Output the [X, Y] coordinate of the center of the cell containing the given text.  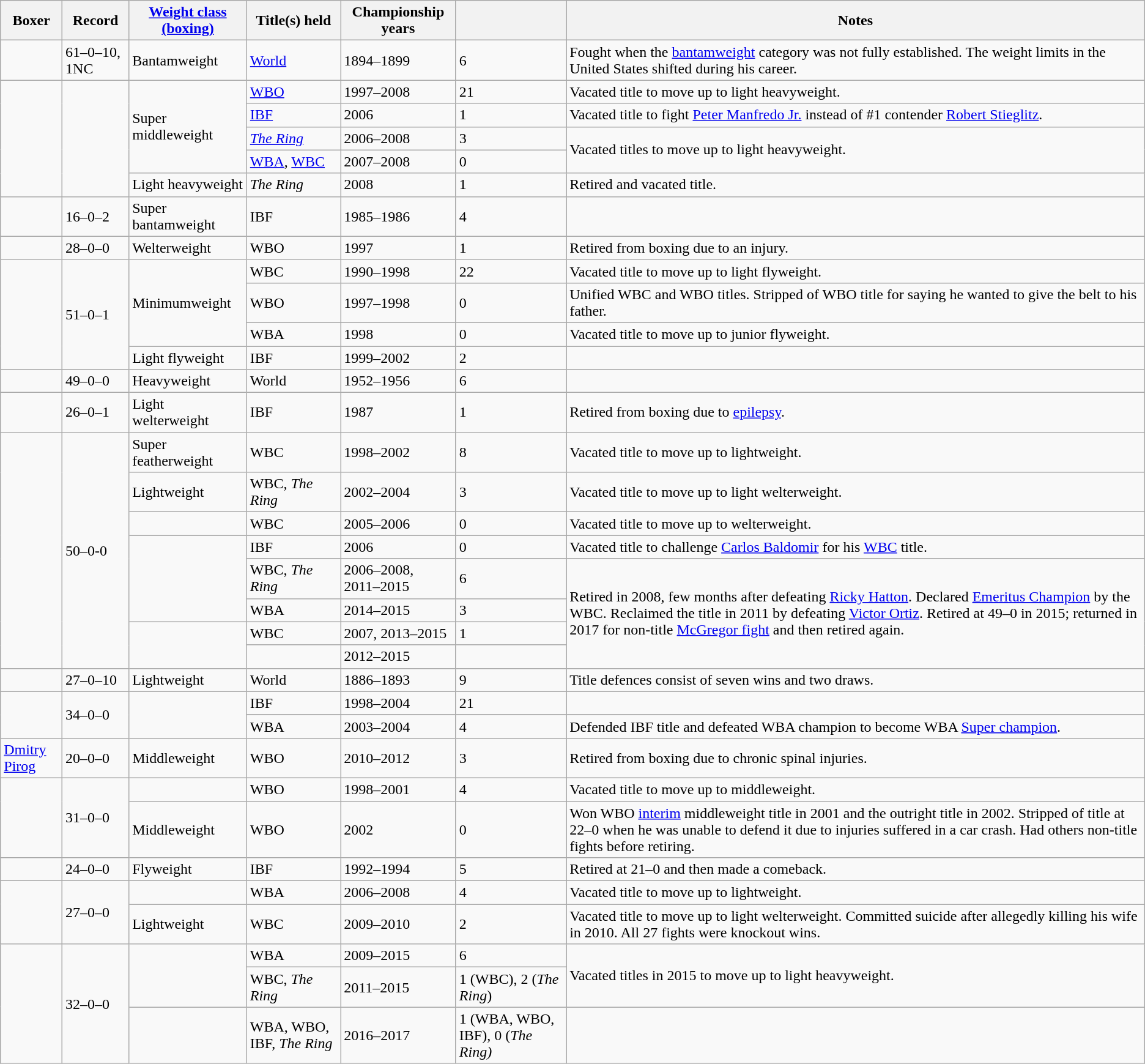
1997–1998 [399, 302]
2016–2017 [399, 1035]
Vacated title to move up to welterweight. [856, 524]
1998–2001 [399, 789]
Bantamweight [188, 60]
2011–2015 [399, 988]
Retired from boxing due to an injury. [856, 248]
Boxer [32, 21]
2007–2008 [399, 162]
Super bantamweight [188, 217]
2014–2015 [399, 610]
WBA, WBC [294, 162]
2006–2008, 2011–2015 [399, 579]
2008 [399, 185]
20–0–0 [95, 757]
Retired from boxing due to epilepsy. [856, 412]
Vacated title to move up to junior flyweight. [856, 334]
1985–1986 [399, 217]
Vacated titles to move up to light heavyweight. [856, 150]
Vacated titles in 2015 to move up to light heavyweight. [856, 975]
1 (WBC), 2 (The Ring) [511, 988]
Unified WBC and WBO titles. Stripped of WBO title for saying he wanted to give the belt to his father. [856, 302]
Retired and vacated title. [856, 185]
Light flyweight [188, 358]
Weight class (boxing) [188, 21]
2009–2015 [399, 956]
8 [511, 453]
Retired at 21–0 and then made a comeback. [856, 869]
Defended IBF title and defeated WBA champion to become WBA Super champion. [856, 726]
24–0–0 [95, 869]
Vacated title to fight Peter Manfredo Jr. instead of #1 contender Robert Stieglitz. [856, 115]
1998–2002 [399, 453]
Vacated title to move up to light flyweight. [856, 271]
26–0–1 [95, 412]
9 [511, 680]
Fought when the bantamweight category was not fully established. The weight limits in the United States shifted during his career. [856, 60]
Super middleweight [188, 127]
34–0–0 [95, 715]
Championship years [399, 21]
Record [95, 21]
1 (WBA, WBO, IBF), 0 (The Ring) [511, 1035]
1894–1899 [399, 60]
1952–1956 [399, 381]
1998 [399, 334]
Vacated title to move up to light welterweight. Committed suicide after allegedly killing his wife in 2010. All 27 fights were knockout wins. [856, 924]
Vacated title to move up to light welterweight. [856, 492]
2002–2004 [399, 492]
1990–1998 [399, 271]
51–0–1 [95, 314]
Vacated title to challenge Carlos Baldomir for his WBC title. [856, 547]
Title(s) held [294, 21]
27–0–10 [95, 680]
Light heavyweight [188, 185]
1987 [399, 412]
Heavyweight [188, 381]
Dmitry Pirog [32, 757]
22 [511, 271]
1992–1994 [399, 869]
1997 [399, 248]
1999–2002 [399, 358]
Retired from boxing due to chronic spinal injuries. [856, 757]
2010–2012 [399, 757]
1997–2008 [399, 92]
Light welterweight [188, 412]
Title defences consist of seven wins and two draws. [856, 680]
Flyweight [188, 869]
Super featherweight [188, 453]
32–0–0 [95, 1003]
1886–1893 [399, 680]
Minimumweight [188, 302]
16–0–2 [95, 217]
61–0–10, 1NC [95, 60]
5 [511, 869]
2012–2015 [399, 657]
2007, 2013–2015 [399, 633]
27–0–0 [95, 913]
28–0–0 [95, 248]
Welterweight [188, 248]
WBA, WBO, IBF, The Ring [294, 1035]
50–0-0 [95, 551]
2003–2004 [399, 726]
2009–2010 [399, 924]
Vacated title to move up to light heavyweight. [856, 92]
Vacated title to move up to middleweight. [856, 789]
2005–2006 [399, 524]
Notes [856, 21]
31–0–0 [95, 817]
49–0–0 [95, 381]
2002 [399, 830]
1998–2004 [399, 703]
